Return (X, Y) of the center of cell containing provided text 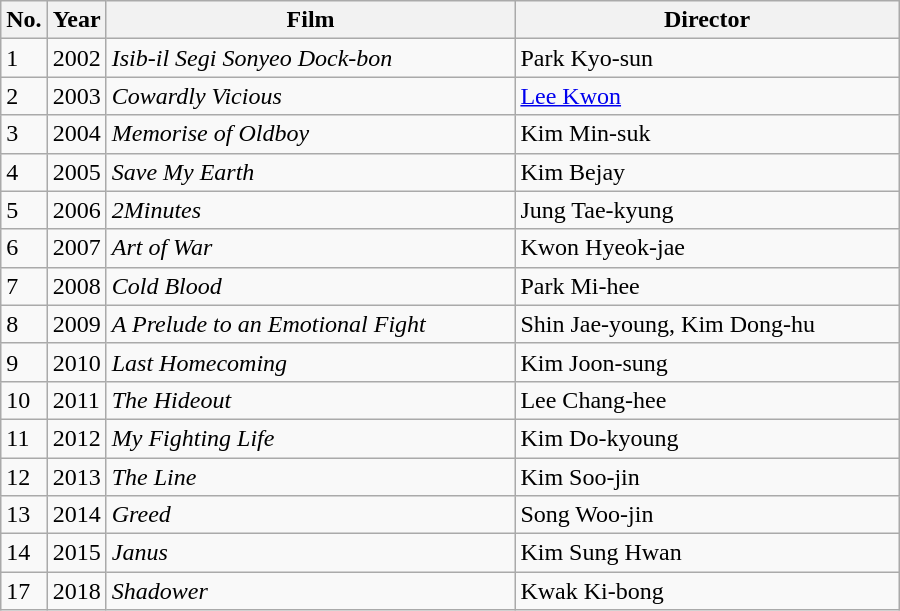
Film (310, 20)
9 (24, 362)
Kwon Hyeok-jae (707, 248)
Song Woo-jin (707, 515)
2011 (76, 400)
2008 (76, 286)
14 (24, 553)
5 (24, 210)
Kim Min-suk (707, 134)
2015 (76, 553)
Director (707, 20)
Park Kyo-sun (707, 58)
Year (76, 20)
A Prelude to an Emotional Fight (310, 324)
Kim Sung Hwan (707, 553)
Isib-il Segi Sonyeo Dock-bon (310, 58)
Shin Jae-young, Kim Dong-hu (707, 324)
2 (24, 96)
2003 (76, 96)
2018 (76, 591)
12 (24, 477)
2006 (76, 210)
The Hideout (310, 400)
2014 (76, 515)
2004 (76, 134)
My Fighting Life (310, 438)
Jung Tae-kyung (707, 210)
2Minutes (310, 210)
The Line (310, 477)
7 (24, 286)
Cowardly Vicious (310, 96)
2005 (76, 172)
2012 (76, 438)
Memorise of Oldboy (310, 134)
4 (24, 172)
Shadower (310, 591)
Save My Earth (310, 172)
Kim Joon-sung (707, 362)
17 (24, 591)
1 (24, 58)
Kim Do-kyoung (707, 438)
2007 (76, 248)
2009 (76, 324)
Kwak Ki-bong (707, 591)
No. (24, 20)
Kim Bejay (707, 172)
2010 (76, 362)
2002 (76, 58)
Park Mi-hee (707, 286)
8 (24, 324)
3 (24, 134)
Greed (310, 515)
13 (24, 515)
Art of War (310, 248)
Last Homecoming (310, 362)
Janus (310, 553)
Kim Soo-jin (707, 477)
6 (24, 248)
2013 (76, 477)
10 (24, 400)
11 (24, 438)
Cold Blood (310, 286)
Lee Kwon (707, 96)
Lee Chang-hee (707, 400)
